Return the [x, y] coordinate for the center point of the cell that contains the specified text.  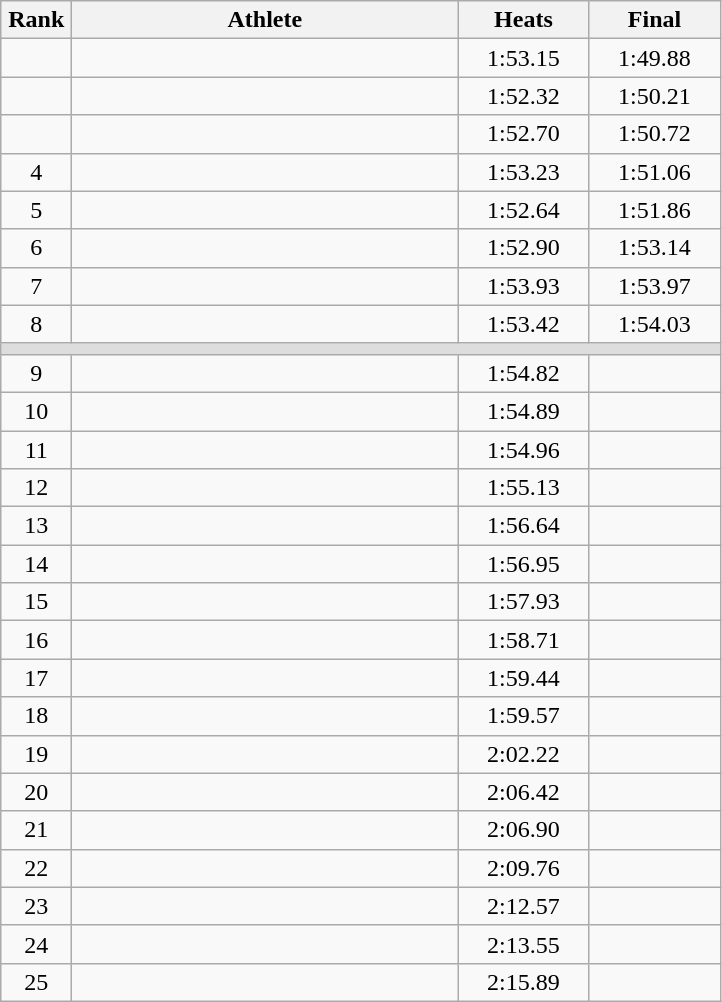
1:50.21 [654, 96]
1:56.64 [524, 526]
1:55.13 [524, 488]
1:59.44 [524, 678]
1:50.72 [654, 134]
4 [36, 172]
Athlete [265, 20]
1:53.23 [524, 172]
1:54.96 [524, 449]
1:56.95 [524, 564]
11 [36, 449]
6 [36, 248]
1:54.82 [524, 373]
10 [36, 411]
8 [36, 324]
1:53.97 [654, 286]
1:53.15 [524, 58]
1:52.70 [524, 134]
21 [36, 830]
Heats [524, 20]
Rank [36, 20]
22 [36, 868]
2:02.22 [524, 754]
1:51.06 [654, 172]
1:53.42 [524, 324]
24 [36, 944]
1:54.89 [524, 411]
1:53.14 [654, 248]
17 [36, 678]
1:51.86 [654, 210]
1:57.93 [524, 602]
2:09.76 [524, 868]
1:49.88 [654, 58]
23 [36, 906]
19 [36, 754]
5 [36, 210]
1:53.93 [524, 286]
2:15.89 [524, 982]
7 [36, 286]
2:13.55 [524, 944]
15 [36, 602]
2:06.42 [524, 792]
1:54.03 [654, 324]
1:59.57 [524, 716]
9 [36, 373]
16 [36, 640]
25 [36, 982]
12 [36, 488]
2:06.90 [524, 830]
Final [654, 20]
20 [36, 792]
14 [36, 564]
1:52.90 [524, 248]
1:52.64 [524, 210]
1:52.32 [524, 96]
2:12.57 [524, 906]
18 [36, 716]
13 [36, 526]
1:58.71 [524, 640]
